Determine the [x, y] coordinate at the center of the cell enclosing the given text.  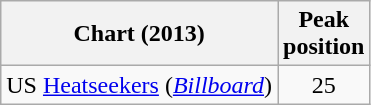
Chart (2013) [140, 34]
25 [324, 85]
Peakposition [324, 34]
US Heatseekers (Billboard) [140, 85]
